Return (x, y) of the center of cell containing provided text 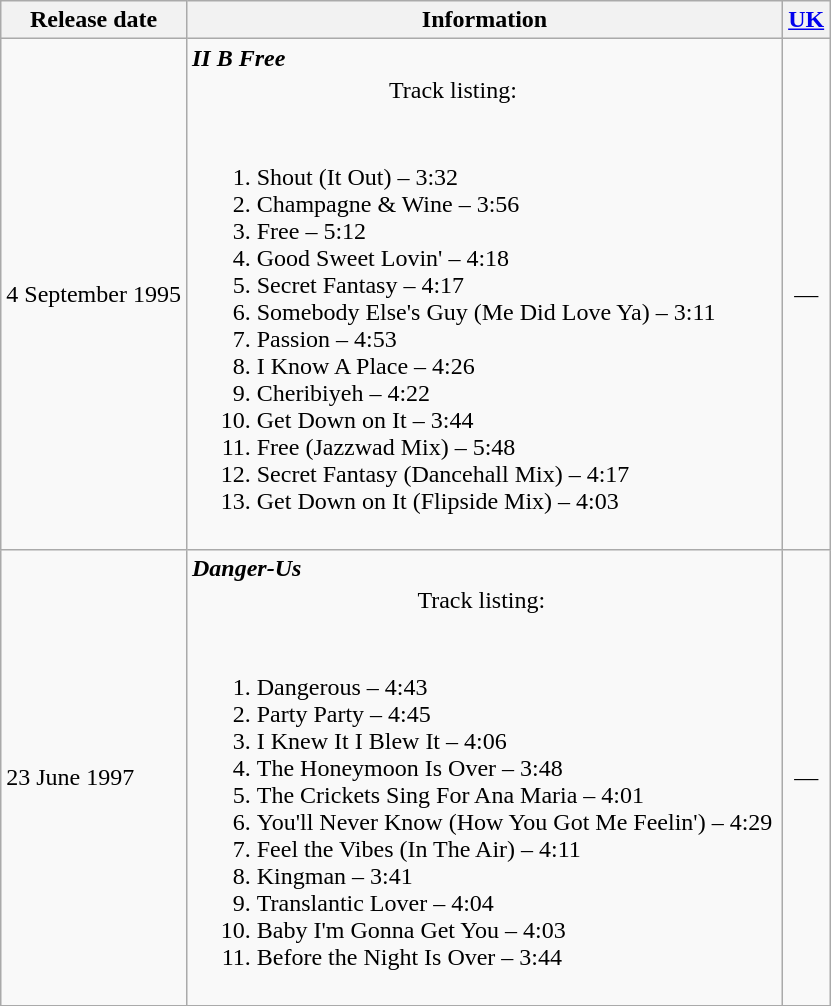
4 September 1995 (94, 294)
23 June 1997 (94, 777)
Information (484, 20)
UK (806, 20)
Release date (94, 20)
